For the text-containing cell, return its midpoint in (X, Y) coordinate format. 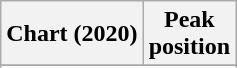
Peakposition (189, 34)
Chart (2020) (72, 34)
